For the text-containing cell, return its midpoint in (x, y) coordinate format. 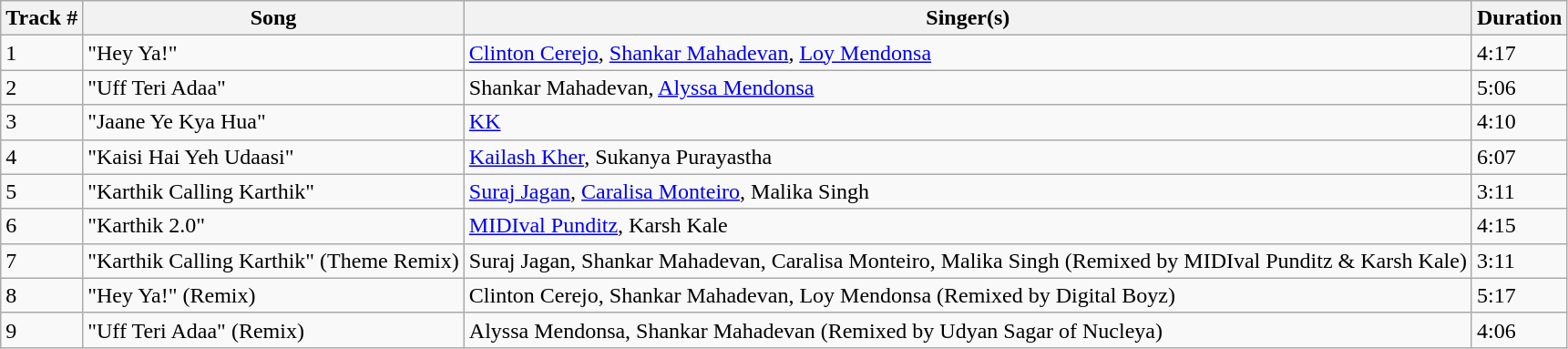
3 (42, 122)
KK (968, 122)
7 (42, 261)
Alyssa Mendonsa, Shankar Mahadevan (Remixed by Udyan Sagar of Nucleya) (968, 330)
Kailash Kher, Sukanya Purayastha (968, 157)
9 (42, 330)
Track # (42, 18)
8 (42, 295)
5:17 (1519, 295)
"Karthik Calling Karthik" (273, 191)
4:06 (1519, 330)
MIDIval Punditz, Karsh Kale (968, 226)
"Hey Ya!" (Remix) (273, 295)
5:06 (1519, 87)
5 (42, 191)
Song (273, 18)
Singer(s) (968, 18)
6:07 (1519, 157)
Clinton Cerejo, Shankar Mahadevan, Loy Mendonsa (Remixed by Digital Boyz) (968, 295)
4 (42, 157)
4:10 (1519, 122)
Duration (1519, 18)
"Uff Teri Adaa" (273, 87)
Shankar Mahadevan, Alyssa Mendonsa (968, 87)
4:15 (1519, 226)
Clinton Cerejo, Shankar Mahadevan, Loy Mendonsa (968, 53)
1 (42, 53)
4:17 (1519, 53)
"Karthik Calling Karthik" (Theme Remix) (273, 261)
6 (42, 226)
"Jaane Ye Kya Hua" (273, 122)
2 (42, 87)
Suraj Jagan, Caralisa Monteiro, Malika Singh (968, 191)
"Uff Teri Adaa" (Remix) (273, 330)
"Karthik 2.0" (273, 226)
Suraj Jagan, Shankar Mahadevan, Caralisa Monteiro, Malika Singh (Remixed by MIDIval Punditz & Karsh Kale) (968, 261)
"Hey Ya!" (273, 53)
"Kaisi Hai Yeh Udaasi" (273, 157)
